Extract the [X, Y] coordinate from the center of the cell holding the provided text.  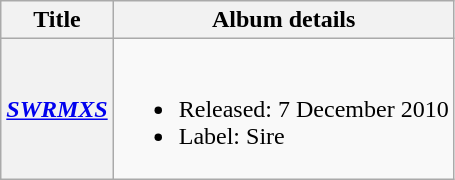
Title [57, 20]
Released: 7 December 2010Label: Sire [284, 109]
Album details [284, 20]
SWRMXS [57, 109]
